Determine the (X, Y) coordinate at the center of the cell enclosing the given text.  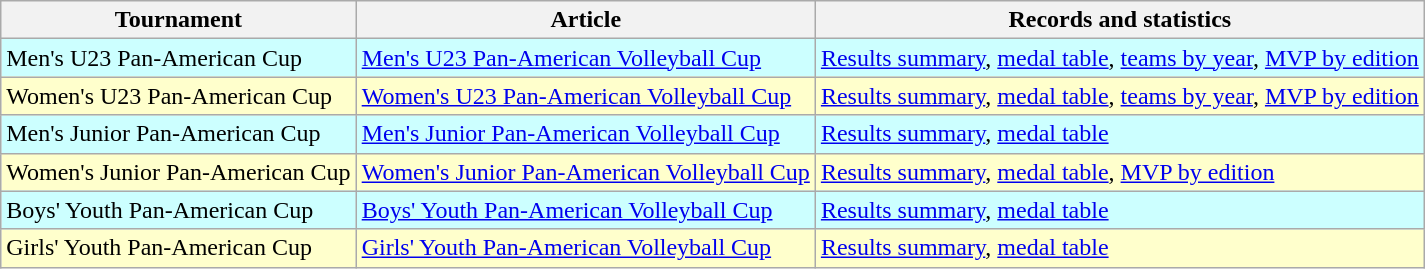
Boys' Youth Pan-American Cup (178, 210)
Records and statistics (1120, 20)
Boys' Youth Pan-American Volleyball Cup (586, 210)
Women's Junior Pan-American Volleyball Cup (586, 172)
Women's Junior Pan-American Cup (178, 172)
Results summary, medal table, MVP by edition (1120, 172)
Men's Junior Pan-American Volleyball Cup (586, 134)
Girls' Youth Pan-American Cup (178, 248)
Men's U23 Pan-American Volleyball Cup (586, 58)
Women's U23 Pan-American Volleyball Cup (586, 96)
Article (586, 20)
Women's U23 Pan-American Cup (178, 96)
Tournament (178, 20)
Men's U23 Pan-American Cup (178, 58)
Girls' Youth Pan-American Volleyball Cup (586, 248)
Men's Junior Pan-American Cup (178, 134)
